For the text-containing cell, return its midpoint in (X, Y) coordinate format. 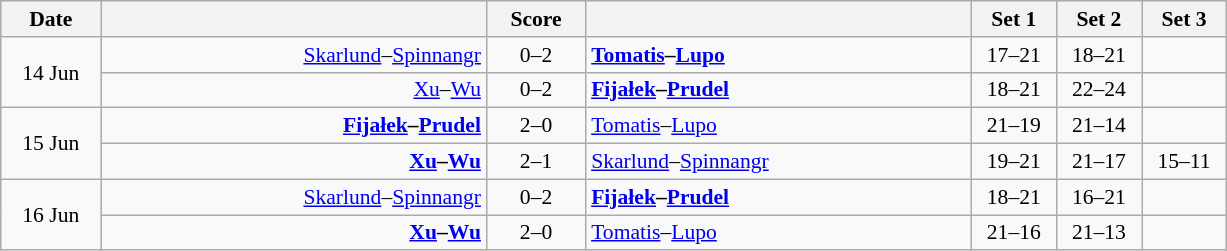
Score (536, 19)
15 Jun (51, 144)
21–19 (1014, 126)
15–11 (1184, 162)
Date (51, 19)
14 Jun (51, 72)
21–16 (1014, 233)
22–24 (1098, 90)
Set 2 (1098, 19)
19–21 (1014, 162)
21–14 (1098, 126)
2–1 (536, 162)
21–17 (1098, 162)
17–21 (1014, 55)
16–21 (1098, 197)
Set 3 (1184, 19)
21–13 (1098, 233)
16 Jun (51, 214)
Set 1 (1014, 19)
